Pinpoint the cell where the given text exists, returning its (X, Y) midpoint coordinate. 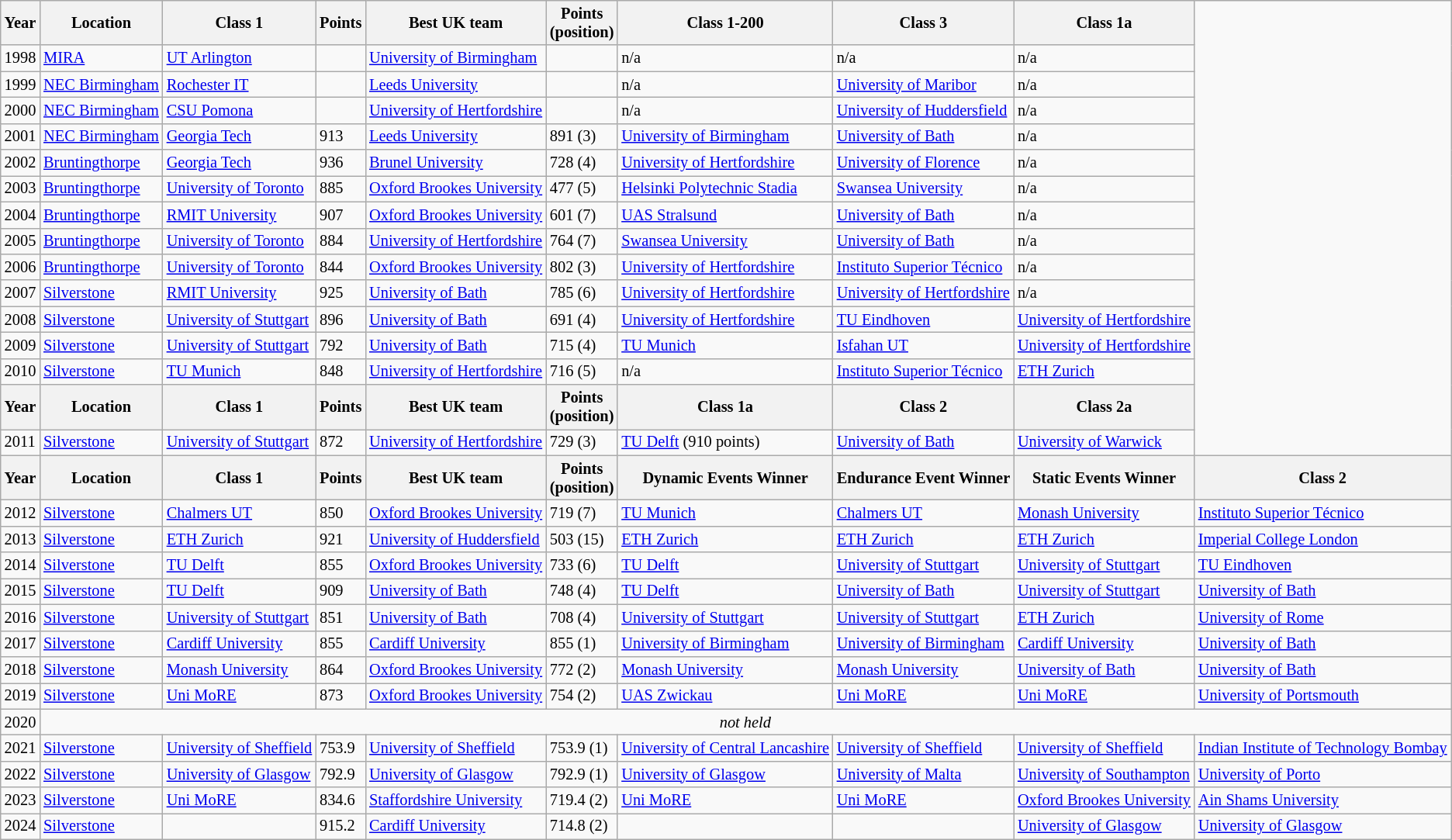
715 (4) (582, 345)
2020 (20, 722)
834.6 (341, 800)
848 (341, 372)
University of Warwick (1105, 442)
University of Porto (1323, 774)
Endurance Event Winner (923, 478)
2011 (20, 442)
891 (3) (582, 137)
UAS Stralsund (724, 215)
896 (341, 320)
2007 (20, 293)
2021 (20, 748)
1999 (20, 85)
2010 (20, 372)
University of Malta (923, 774)
728 (4) (582, 163)
792 (341, 345)
2019 (20, 696)
913 (341, 137)
729 (3) (582, 442)
885 (341, 188)
764 (7) (582, 241)
754 (2) (582, 696)
872 (341, 442)
Staffordshire University (456, 800)
792.9 (341, 774)
Class 2a (1105, 407)
University of Southampton (1105, 774)
714.8 (2) (582, 826)
Indian Institute of Technology Bombay (1323, 748)
Isfahan UT (923, 345)
University of Florence (923, 163)
2005 (20, 241)
716 (5) (582, 372)
925 (341, 293)
873 (341, 696)
University of Rome (1323, 617)
Dynamic Events Winner (724, 478)
909 (341, 591)
2016 (20, 617)
2013 (20, 539)
2008 (20, 320)
2015 (20, 591)
Static Events Winner (1105, 478)
2023 (20, 800)
1998 (20, 58)
2022 (20, 774)
708 (4) (582, 617)
UAS Zwickau (724, 696)
907 (341, 215)
Class 3 (923, 22)
855 (1) (582, 644)
2002 (20, 163)
884 (341, 241)
601 (7) (582, 215)
2012 (20, 513)
UT Arlington (239, 58)
719 (7) (582, 513)
not held (745, 722)
691 (4) (582, 320)
915.2 (341, 826)
2003 (20, 188)
850 (341, 513)
936 (341, 163)
753.9 (1) (582, 748)
University of Central Lancashire (724, 748)
864 (341, 669)
2014 (20, 565)
Brunel University (456, 163)
748 (4) (582, 591)
2024 (20, 826)
477 (5) (582, 188)
2018 (20, 669)
University of Maribor (923, 85)
844 (341, 267)
2017 (20, 644)
2006 (20, 267)
733 (6) (582, 565)
2004 (20, 215)
503 (15) (582, 539)
921 (341, 539)
CSU Pomona (239, 110)
Rochester IT (239, 85)
785 (6) (582, 293)
851 (341, 617)
753.9 (341, 748)
802 (3) (582, 267)
2009 (20, 345)
Ain Shams University (1323, 800)
MIRA (101, 58)
772 (2) (582, 669)
2000 (20, 110)
Imperial College London (1323, 539)
792.9 (1) (582, 774)
Helsinki Polytechnic Stadia (724, 188)
719.4 (2) (582, 800)
University of Portsmouth (1323, 696)
2001 (20, 137)
TU Delft (910 points) (724, 442)
Class 1-200 (724, 22)
